Find where the given text appears and provide that cell's center as (x, y) coordinate. 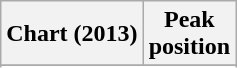
Chart (2013) (72, 34)
Peak position (189, 34)
